Scan for the cell matching the given text and deliver its [X, Y] coordinate at center. 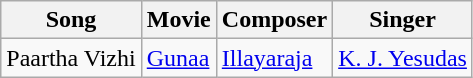
Song [71, 20]
Gunaa [178, 58]
Singer [403, 20]
Paartha Vizhi [71, 58]
K. J. Yesudas [403, 58]
Illayaraja [274, 58]
Movie [178, 20]
Composer [274, 20]
